Return [X, Y] of the center of cell containing provided text 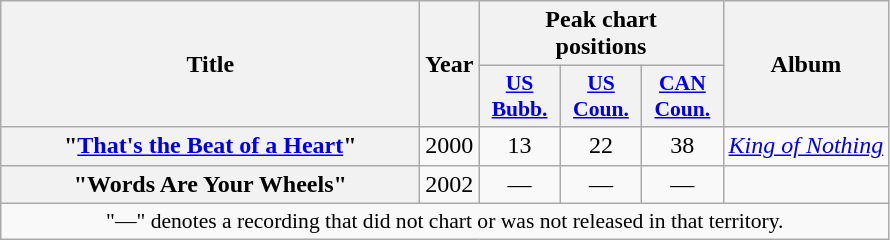
Title [210, 64]
CANCoun. [682, 96]
38 [682, 146]
2002 [450, 184]
2000 [450, 146]
13 [520, 146]
Peak chartpositions [601, 34]
22 [600, 146]
"That's the Beat of a Heart" [210, 146]
King of Nothing [806, 146]
Album [806, 64]
"Words Are Your Wheels" [210, 184]
USBubb. [520, 96]
Year [450, 64]
USCoun. [600, 96]
"—" denotes a recording that did not chart or was not released in that territory. [445, 221]
